Provide the [X, Y] coordinate of the cell's center where the given text is located.  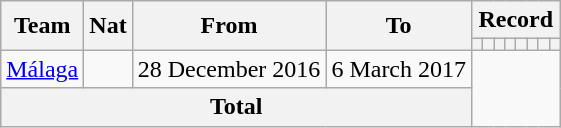
Total [236, 107]
To [399, 26]
Record [516, 20]
6 March 2017 [399, 69]
Nat [108, 26]
Team [42, 26]
28 December 2016 [229, 69]
Málaga [42, 69]
From [229, 26]
